Extract the (x, y) coordinate from the center of the cell holding the provided text.  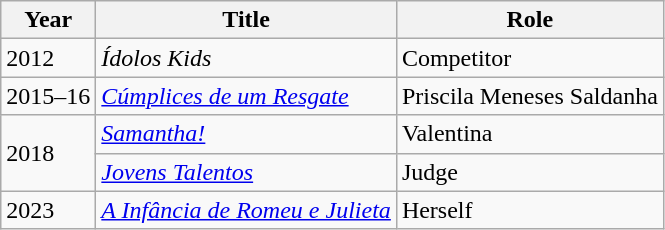
Judge (530, 172)
2023 (48, 210)
Title (246, 20)
Ídolos Kids (246, 58)
A Infância de Romeu e Julieta (246, 210)
Jovens Talentos (246, 172)
Herself (530, 210)
Role (530, 20)
Cúmplices de um Resgate (246, 96)
Competitor (530, 58)
Samantha! (246, 134)
Year (48, 20)
Priscila Meneses Saldanha (530, 96)
2012 (48, 58)
2018 (48, 153)
Valentina (530, 134)
2015–16 (48, 96)
